Determine the [x, y] coordinate at the center of the cell enclosing the given text.  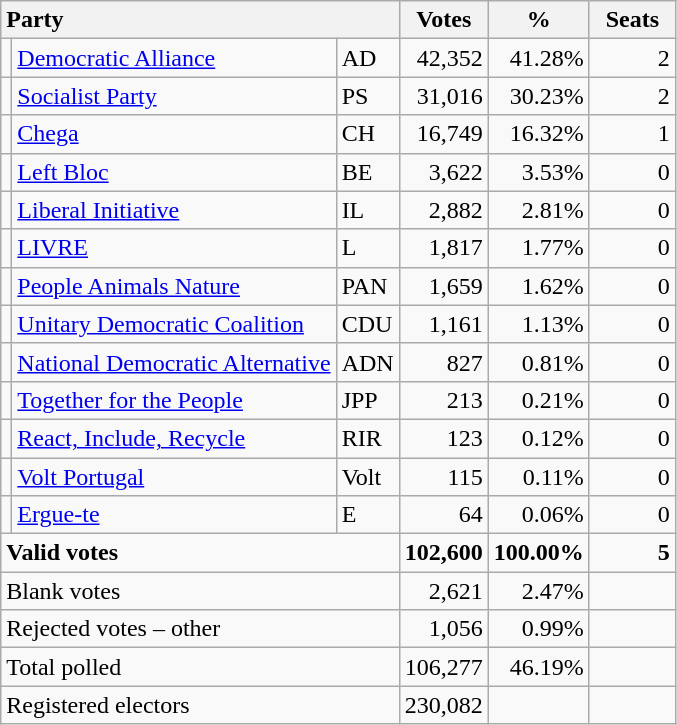
64 [444, 515]
AD [368, 58]
People Animals Nature [174, 286]
46.19% [538, 667]
16.32% [538, 134]
1,056 [444, 629]
Left Bloc [174, 172]
Seats [632, 20]
Registered electors [200, 705]
React, Include, Recycle [174, 438]
ADN [368, 362]
CH [368, 134]
Together for the People [174, 400]
1 [632, 134]
L [368, 248]
213 [444, 400]
1,817 [444, 248]
Ergue-te [174, 515]
230,082 [444, 705]
3.53% [538, 172]
30.23% [538, 96]
Volt Portugal [174, 477]
IL [368, 210]
Democratic Alliance [174, 58]
Socialist Party [174, 96]
0.99% [538, 629]
827 [444, 362]
115 [444, 477]
Votes [444, 20]
3,622 [444, 172]
National Democratic Alternative [174, 362]
1,659 [444, 286]
E [368, 515]
CDU [368, 324]
106,277 [444, 667]
0.21% [538, 400]
5 [632, 553]
Unitary Democratic Coalition [174, 324]
RIR [368, 438]
0.11% [538, 477]
0.12% [538, 438]
Rejected votes – other [200, 629]
102,600 [444, 553]
2,882 [444, 210]
123 [444, 438]
BE [368, 172]
1,161 [444, 324]
JPP [368, 400]
LIVRE [174, 248]
Chega [174, 134]
Party [200, 20]
0.06% [538, 515]
2,621 [444, 591]
2.81% [538, 210]
100.00% [538, 553]
41.28% [538, 58]
Blank votes [200, 591]
Volt [368, 477]
PS [368, 96]
Valid votes [200, 553]
% [538, 20]
31,016 [444, 96]
2.47% [538, 591]
42,352 [444, 58]
16,749 [444, 134]
Total polled [200, 667]
Liberal Initiative [174, 210]
0.81% [538, 362]
1.13% [538, 324]
1.62% [538, 286]
1.77% [538, 248]
PAN [368, 286]
